Identify which cell holds the provided text, then report its (X, Y) central coordinate. 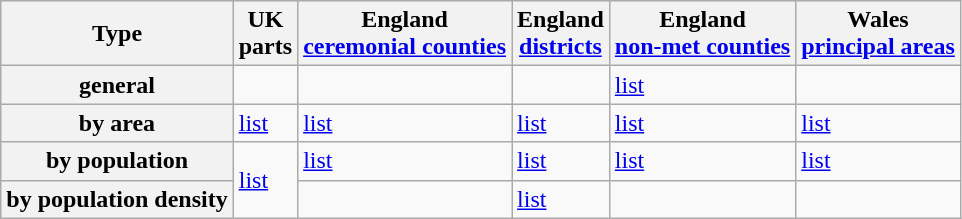
Englanddistricts (561, 34)
Englandnon-met counties (702, 34)
Type (117, 34)
Walesprincipal areas (878, 34)
UKparts (265, 34)
by population density (117, 199)
by area (117, 123)
Englandceremonial counties (405, 34)
general (117, 85)
by population (117, 161)
